Locate the cell with the specified text and output its (X, Y) center coordinate. 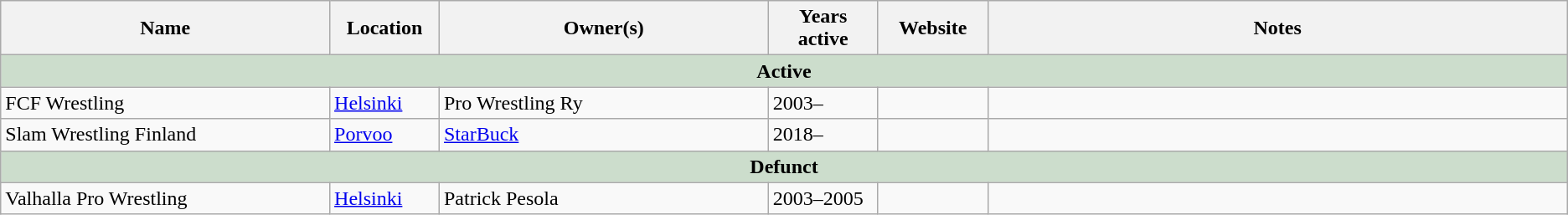
Active (784, 71)
Years active (823, 28)
Defunct (784, 166)
2018– (823, 135)
2003–2005 (823, 198)
2003– (823, 103)
Website (933, 28)
Pro Wrestling Ry (603, 103)
Owner(s) (603, 28)
Porvoo (385, 135)
FCF Wrestling (166, 103)
StarBuck (603, 135)
Slam Wrestling Finland (166, 135)
Patrick Pesola (603, 198)
Notes (1277, 28)
Name (166, 28)
Location (385, 28)
Valhalla Pro Wrestling (166, 198)
